For the text-containing cell, return its midpoint in (X, Y) coordinate format. 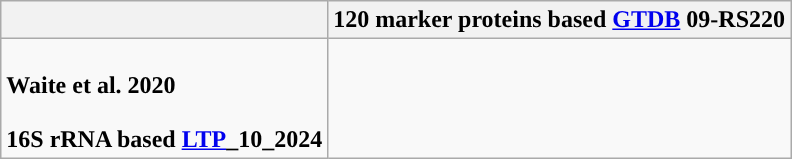
Waite et al. 202016S rRNA based LTP_10_2024 (164, 98)
120 marker proteins based GTDB 09-RS220 (560, 20)
